Return the (X, Y) coordinate for the center point of the cell that contains the specified text.  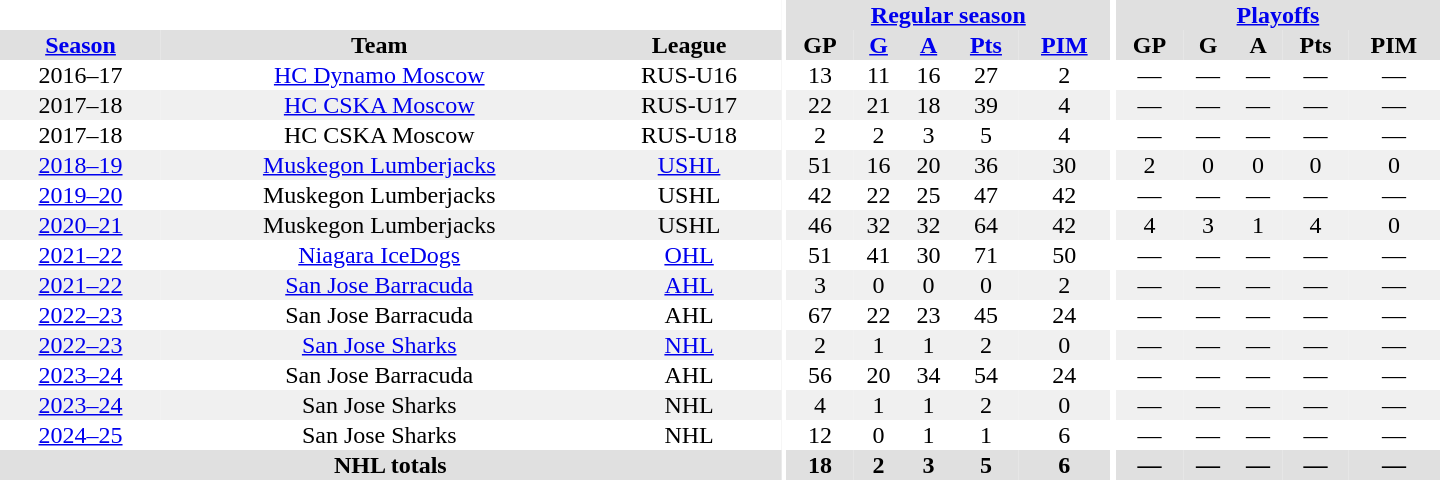
Niagara IceDogs (379, 255)
47 (986, 195)
2019–20 (80, 195)
23 (929, 315)
71 (986, 255)
RUS-U16 (688, 75)
2016–17 (80, 75)
54 (986, 375)
39 (986, 105)
Regular season (948, 15)
50 (1064, 255)
34 (929, 375)
64 (986, 225)
Playoffs (1278, 15)
Team (379, 45)
RUS-U17 (688, 105)
56 (820, 375)
21 (879, 105)
36 (986, 165)
2024–25 (80, 435)
25 (929, 195)
11 (879, 75)
NHL totals (390, 465)
12 (820, 435)
OHL (688, 255)
46 (820, 225)
27 (986, 75)
13 (820, 75)
41 (879, 255)
2020–21 (80, 225)
45 (986, 315)
67 (820, 315)
RUS-U18 (688, 135)
League (688, 45)
HC Dynamo Moscow (379, 75)
Season (80, 45)
2018–19 (80, 165)
